Pinpoint the cell where the given text exists, returning its [X, Y] midpoint coordinate. 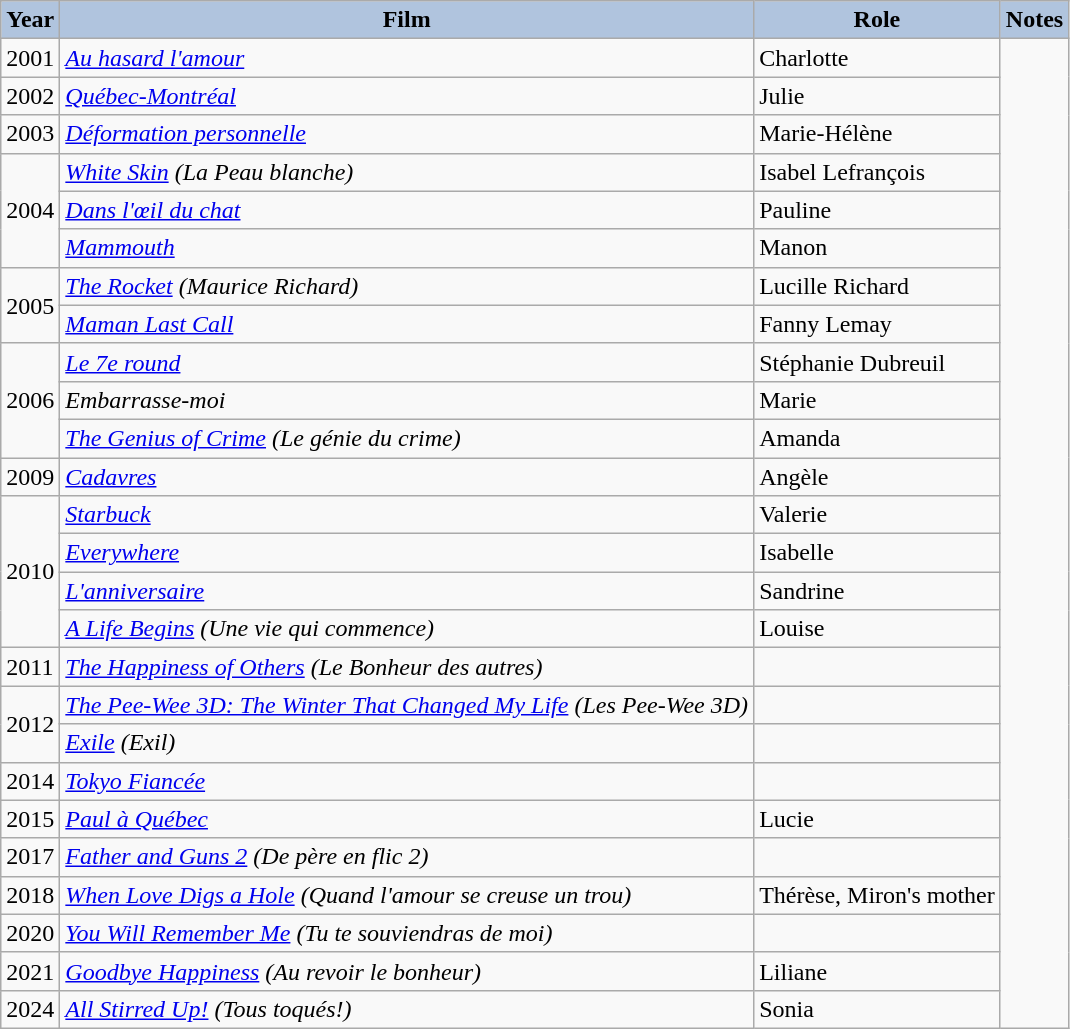
Louise [878, 629]
L'anniversaire [407, 591]
Starbuck [407, 515]
The Happiness of Others (Le Bonheur des autres) [407, 667]
Lucille Richard [878, 286]
Marie-Hélène [878, 134]
2001 [30, 58]
Year [30, 20]
Embarrasse-moi [407, 400]
Marie [878, 400]
Goodbye Happiness (Au revoir le bonheur) [407, 971]
Lucie [878, 819]
Role [878, 20]
Maman Last Call [407, 324]
Notes [1034, 20]
Pauline [878, 210]
2024 [30, 1009]
Le 7e round [407, 362]
The Pee-Wee 3D: The Winter That Changed My Life (Les Pee-Wee 3D) [407, 705]
Exile (Exil) [407, 743]
The Genius of Crime (Le génie du crime) [407, 438]
Liliane [878, 971]
Mammouth [407, 248]
Valerie [878, 515]
2011 [30, 667]
Father and Guns 2 (De père en flic 2) [407, 857]
2006 [30, 400]
Dans l'œil du chat [407, 210]
Everywhere [407, 553]
Angèle [878, 477]
Isabel Lefrançois [878, 172]
2020 [30, 933]
Stéphanie Dubreuil [878, 362]
Charlotte [878, 58]
Fanny Lemay [878, 324]
Amanda [878, 438]
A Life Begins (Une vie qui commence) [407, 629]
You Will Remember Me (Tu te souviendras de moi) [407, 933]
2021 [30, 971]
2004 [30, 210]
Thérèse, Miron's mother [878, 895]
When Love Digs a Hole (Quand l'amour se creuse un trou) [407, 895]
Isabelle [878, 553]
2002 [30, 96]
Manon [878, 248]
2012 [30, 724]
White Skin (La Peau blanche) [407, 172]
Tokyo Fiancée [407, 781]
Julie [878, 96]
Au hasard l'amour [407, 58]
2003 [30, 134]
Sonia [878, 1009]
2014 [30, 781]
Sandrine [878, 591]
2005 [30, 305]
2018 [30, 895]
2009 [30, 477]
Déformation personnelle [407, 134]
Film [407, 20]
Paul à Québec [407, 819]
All Stirred Up! (Tous toqués!) [407, 1009]
Cadavres [407, 477]
Québec-Montréal [407, 96]
The Rocket (Maurice Richard) [407, 286]
2010 [30, 572]
2017 [30, 857]
2015 [30, 819]
